Output the (x, y) coordinate of the center of the cell containing the given text.  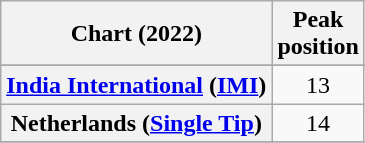
Chart (2022) (136, 34)
14 (318, 123)
Netherlands (Single Tip) (136, 123)
Peakposition (318, 34)
India International (IMI) (136, 85)
13 (318, 85)
